Extract the [x, y] coordinate from the center of the cell holding the provided text.  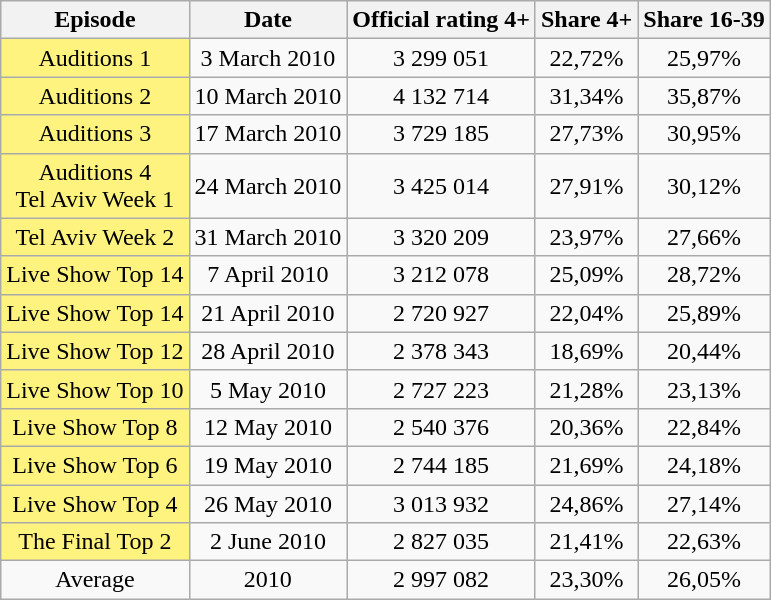
2 827 035 [442, 542]
2 997 082 [442, 580]
26,05% [704, 580]
21 April 2010 [268, 313]
3 March 2010 [268, 58]
21,69% [586, 465]
Live Show Top 8 [95, 427]
2 727 223 [442, 389]
27,14% [704, 503]
The Final Top 2 [95, 542]
25,97% [704, 58]
Live Show Top 10 [95, 389]
2 June 2010 [268, 542]
21,41% [586, 542]
23,30% [586, 580]
22,84% [704, 427]
Auditions 2 [95, 96]
24,18% [704, 465]
31 March 2010 [268, 237]
28,72% [704, 275]
24 March 2010 [268, 186]
Live Show Top 12 [95, 351]
Live Show Top 6 [95, 465]
12 May 2010 [268, 427]
30,95% [704, 134]
21,28% [586, 389]
3 320 209 [442, 237]
3 299 051 [442, 58]
Average [95, 580]
3 425 014 [442, 186]
17 March 2010 [268, 134]
Live Show Top 4 [95, 503]
19 May 2010 [268, 465]
22,04% [586, 313]
25,09% [586, 275]
20,36% [586, 427]
4 132 714 [442, 96]
31,34% [586, 96]
7 April 2010 [268, 275]
28 April 2010 [268, 351]
2 540 376 [442, 427]
27,66% [704, 237]
20,44% [704, 351]
3 013 932 [442, 503]
2 378 343 [442, 351]
3 212 078 [442, 275]
27,91% [586, 186]
Episode [95, 20]
2 744 185 [442, 465]
Auditions 1 [95, 58]
10 March 2010 [268, 96]
Share 4+ [586, 20]
24,86% [586, 503]
Auditions 4 Tel Aviv Week 1 [95, 186]
2 720 927 [442, 313]
26 May 2010 [268, 503]
25,89% [704, 313]
Tel Aviv Week 2 [95, 237]
2010 [268, 580]
Date [268, 20]
22,72% [586, 58]
35,87% [704, 96]
30,12% [704, 186]
5 May 2010 [268, 389]
Official rating 4+ [442, 20]
22,63% [704, 542]
23,13% [704, 389]
27,73% [586, 134]
23,97% [586, 237]
Share 16-39 [704, 20]
Auditions 3 [95, 134]
18,69% [586, 351]
3 729 185 [442, 134]
